From the cell containing the given text, extract its center point as (x, y) coordinate. 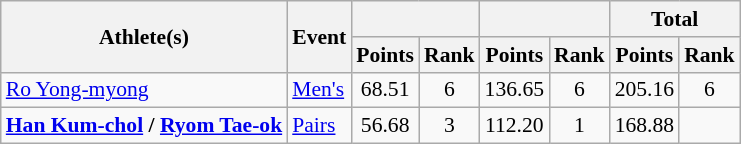
1 (580, 126)
Han Kum-chol / Ryom Tae-ok (144, 126)
112.20 (514, 126)
205.16 (644, 90)
Ro Yong-myong (144, 90)
Athlete(s) (144, 36)
136.65 (514, 90)
Men's (319, 90)
Pairs (319, 126)
3 (450, 126)
56.68 (385, 126)
Total (675, 19)
168.88 (644, 126)
68.51 (385, 90)
Event (319, 36)
